Output the (X, Y) coordinate of the center of the cell containing the given text.  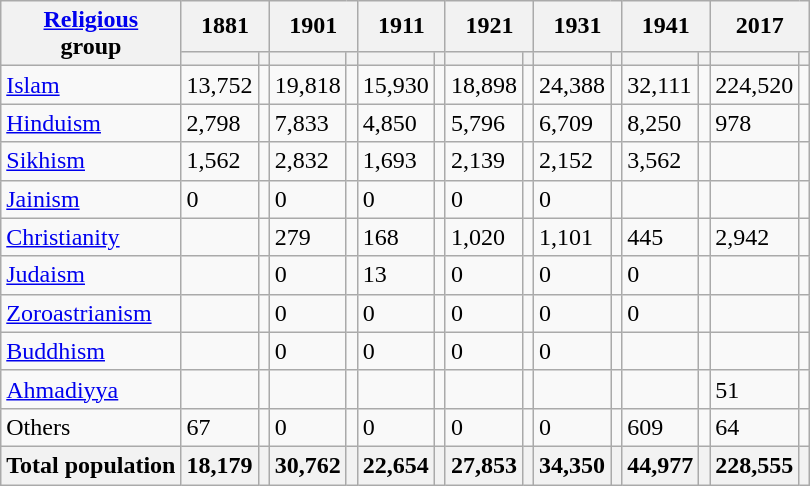
279 (308, 237)
6,709 (572, 123)
34,350 (572, 465)
Zoroastrianism (91, 313)
1941 (666, 26)
1,101 (572, 237)
64 (754, 427)
24,388 (572, 85)
Jainism (91, 199)
1,020 (484, 237)
15,930 (396, 85)
8,250 (660, 123)
1911 (401, 26)
32,111 (660, 85)
1881 (225, 26)
228,555 (754, 465)
Judaism (91, 275)
2,152 (572, 161)
2017 (760, 26)
67 (220, 427)
3,562 (660, 161)
1,693 (396, 161)
1921 (489, 26)
7,833 (308, 123)
Christianity (91, 237)
1901 (313, 26)
978 (754, 123)
2,832 (308, 161)
Ahmadiyya (91, 389)
18,179 (220, 465)
30,762 (308, 465)
18,898 (484, 85)
Total population (91, 465)
Hinduism (91, 123)
19,818 (308, 85)
1,562 (220, 161)
2,942 (754, 237)
Others (91, 427)
4,850 (396, 123)
5,796 (484, 123)
Islam (91, 85)
609 (660, 427)
Buddhism (91, 351)
224,520 (754, 85)
51 (754, 389)
Religiousgroup (91, 34)
22,654 (396, 465)
2,798 (220, 123)
Sikhism (91, 161)
13 (396, 275)
1931 (578, 26)
2,139 (484, 161)
168 (396, 237)
27,853 (484, 465)
13,752 (220, 85)
44,977 (660, 465)
445 (660, 237)
